Identify which cell holds the provided text, then report its [X, Y] central coordinate. 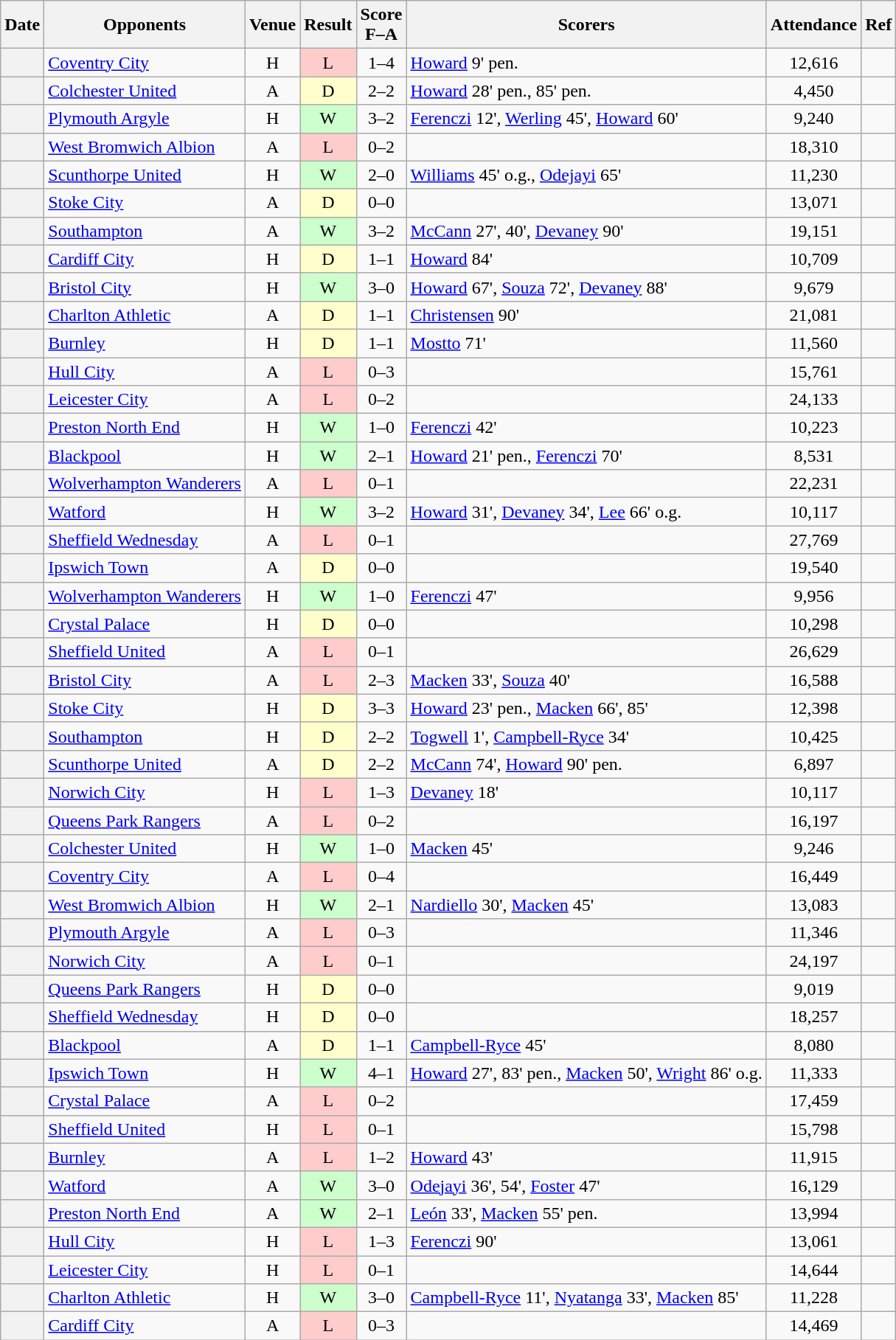
13,994 [813, 1213]
8,531 [813, 456]
Mostto 71' [586, 343]
Ferenczi 12', Werling 45', Howard 60' [586, 119]
17,459 [813, 1101]
Venue [272, 25]
1–4 [381, 63]
Macken 33', Souza 40' [586, 680]
Ferenczi 42' [586, 428]
Howard 21' pen., Ferenczi 70' [586, 456]
14,469 [813, 1326]
Odejayi 36', 54', Foster 47' [586, 1185]
Howard 9' pen. [586, 63]
14,644 [813, 1269]
Howard 27', 83' pen., Macken 50', Wright 86' o.g. [586, 1073]
Date [22, 25]
3–3 [381, 708]
Campbell-Ryce 11', Nyatanga 33', Macken 85' [586, 1298]
Opponents [145, 25]
Howard 43' [586, 1157]
9,019 [813, 989]
27,769 [813, 540]
13,061 [813, 1241]
24,133 [813, 400]
2–3 [381, 680]
McCann 27', 40', Devaney 90' [586, 231]
Ferenczi 47' [586, 596]
Togwell 1', Campbell-Ryce 34' [586, 736]
8,080 [813, 1045]
11,230 [813, 175]
12,398 [813, 708]
19,151 [813, 231]
16,449 [813, 877]
16,129 [813, 1185]
21,081 [813, 315]
26,629 [813, 652]
McCann 74', Howard 90' pen. [586, 764]
10,298 [813, 624]
11,346 [813, 933]
13,071 [813, 203]
0–4 [381, 877]
4–1 [381, 1073]
9,679 [813, 287]
Ferenczi 90' [586, 1241]
ScoreF–A [381, 25]
Ref [879, 25]
Attendance [813, 25]
11,560 [813, 343]
12,616 [813, 63]
11,333 [813, 1073]
1–2 [381, 1157]
Williams 45' o.g., Odejayi 65' [586, 175]
9,246 [813, 849]
Howard 31', Devaney 34', Lee 66' o.g. [586, 512]
Campbell-Ryce 45' [586, 1045]
10,709 [813, 259]
18,310 [813, 147]
Result [328, 25]
24,197 [813, 961]
Scorers [586, 25]
2–0 [381, 175]
Howard 23' pen., Macken 66', 85' [586, 708]
Nardiello 30', Macken 45' [586, 905]
Christensen 90' [586, 315]
16,588 [813, 680]
Macken 45' [586, 849]
4,450 [813, 91]
19,540 [813, 568]
15,798 [813, 1129]
Howard 28' pen., 85' pen. [586, 91]
10,425 [813, 736]
León 33', Macken 55' pen. [586, 1213]
22,231 [813, 484]
Devaney 18' [586, 792]
16,197 [813, 821]
Howard 67', Souza 72', Devaney 88' [586, 287]
11,915 [813, 1157]
15,761 [813, 371]
10,223 [813, 428]
9,240 [813, 119]
6,897 [813, 764]
13,083 [813, 905]
11,228 [813, 1298]
Howard 84' [586, 259]
9,956 [813, 596]
18,257 [813, 1017]
